For the text-containing cell, return its midpoint in (x, y) coordinate format. 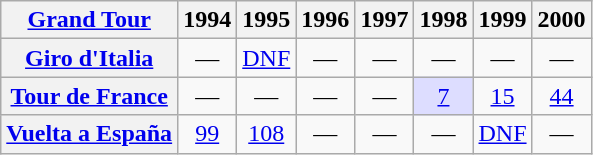
Vuelta a España (90, 134)
1999 (502, 20)
15 (502, 96)
44 (562, 96)
1994 (208, 20)
1997 (384, 20)
7 (444, 96)
1998 (444, 20)
Tour de France (90, 96)
108 (266, 134)
Giro d'Italia (90, 58)
2000 (562, 20)
1996 (326, 20)
Grand Tour (90, 20)
99 (208, 134)
1995 (266, 20)
